Return [X, Y] of the center of cell containing provided text 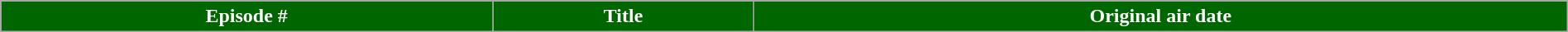
Title [624, 16]
Original air date [1160, 16]
Episode # [246, 16]
